Output the [x, y] coordinate of the center of the cell containing the given text.  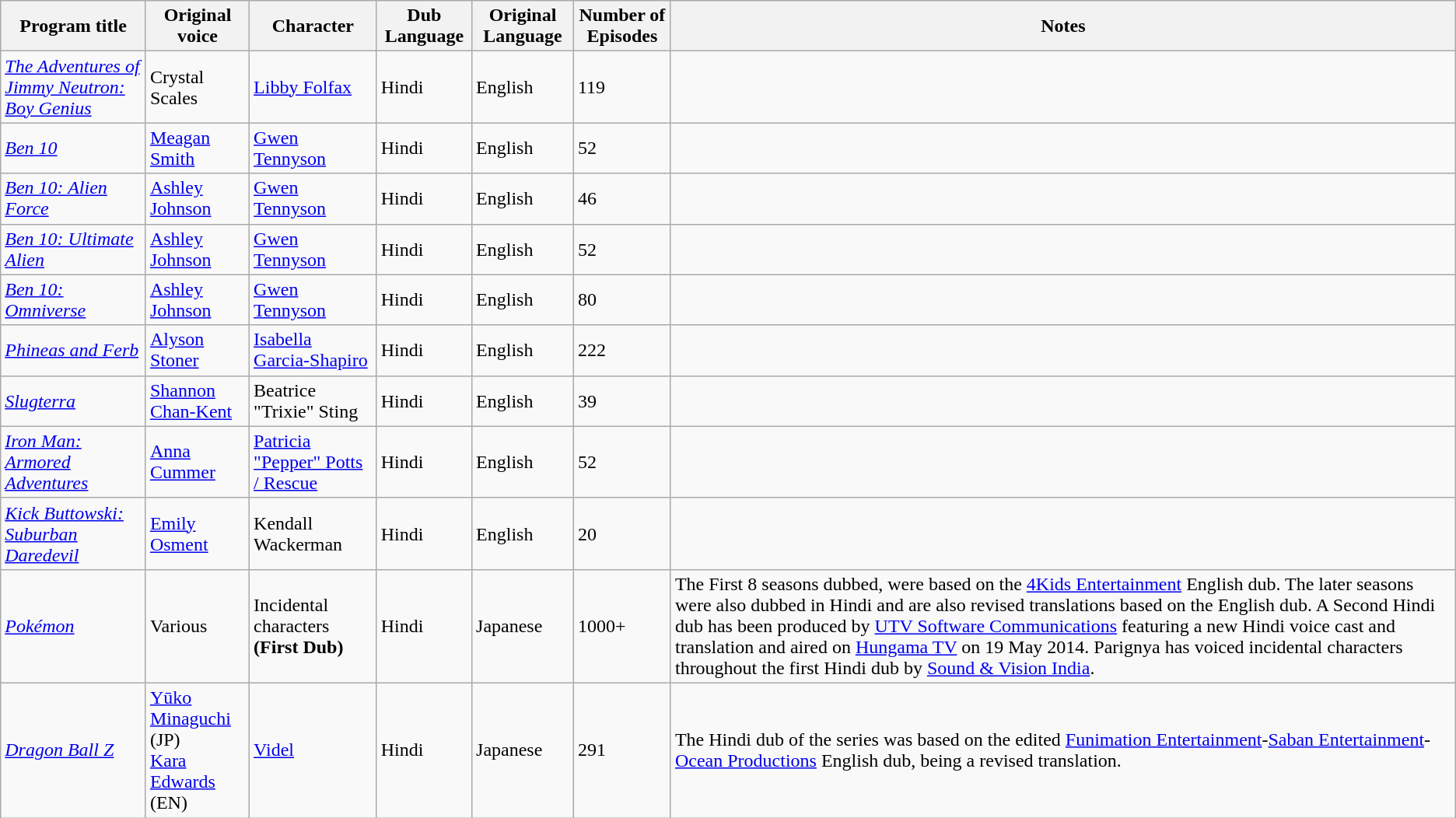
Notes [1062, 26]
Isabella Garcia-Shapiro [313, 350]
119 [622, 87]
Yūko Minaguchi(JP)Kara Edwards(EN) [198, 750]
Ben 10: Omniverse [73, 300]
Character [313, 26]
Incidental characters (First Dub) [313, 626]
Beatrice "Trixie" Sting [313, 401]
Videl [313, 750]
Kick Buttowski: Suburban Daredevil [73, 533]
Ben 10 [73, 148]
Dub Language [424, 26]
Pokémon [73, 626]
291 [622, 750]
222 [622, 350]
Kendall Wackerman [313, 533]
The Adventures of Jimmy Neutron: Boy Genius [73, 87]
Emily Osment [198, 533]
39 [622, 401]
Ben 10: Ultimate Alien [73, 249]
Slugterra [73, 401]
Number of Episodes [622, 26]
1000+ [622, 626]
Various [198, 626]
Dragon Ball Z [73, 750]
Patricia "Pepper" Potts / Rescue [313, 462]
Libby Folfax [313, 87]
Meagan Smith [198, 148]
46 [622, 199]
20 [622, 533]
Program title [73, 26]
Alyson Stoner [198, 350]
Original voice [198, 26]
Iron Man: Armored Adventures [73, 462]
80 [622, 300]
Crystal Scales [198, 87]
Shannon Chan-Kent [198, 401]
Phineas and Ferb [73, 350]
Original Language [523, 26]
Anna Cummer [198, 462]
Ben 10: Alien Force [73, 199]
